Find where the given text appears and provide that cell's center as (X, Y) coordinate. 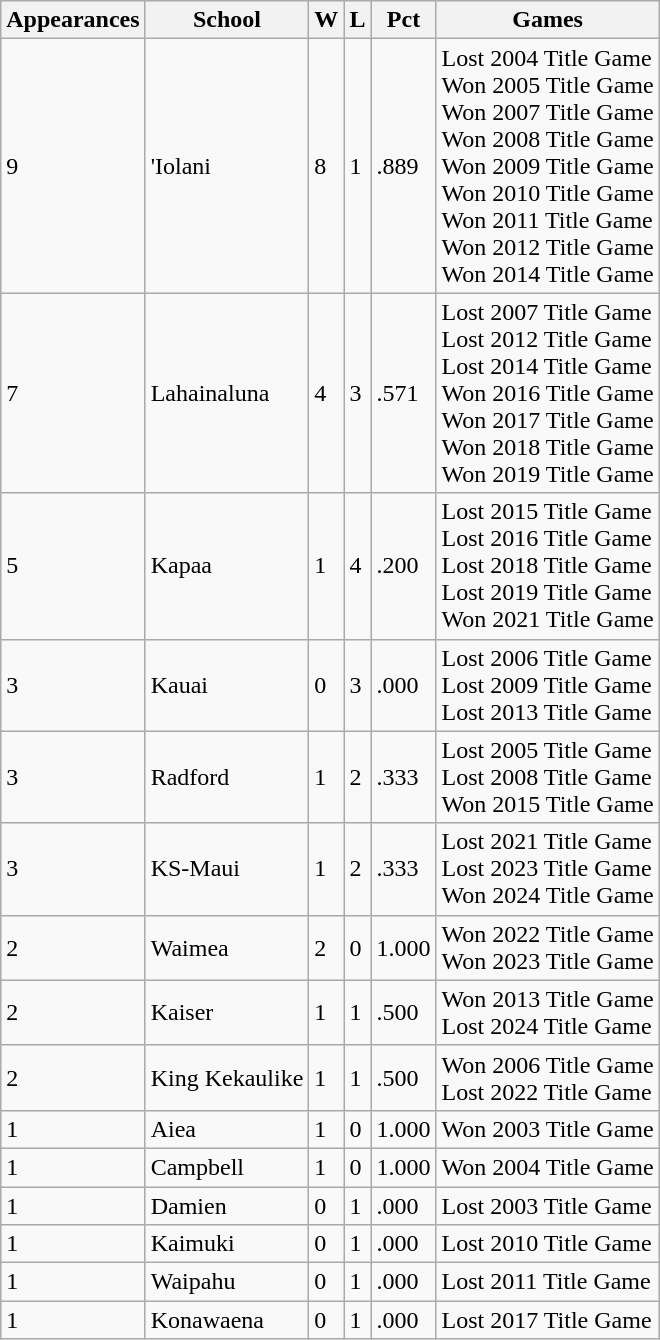
Waimea (227, 948)
9 (73, 166)
Waipahu (227, 1282)
Lost 2006 Title GameLost 2009 Title GameLost 2013 Title Game (548, 685)
Won 2004 Title Game (548, 1167)
Kaiser (227, 1012)
'Iolani (227, 166)
5 (73, 566)
W (326, 20)
Lost 2010 Title Game (548, 1244)
Lost 2005 Title GameLost 2008 Title GameWon 2015 Title Game (548, 777)
Aiea (227, 1129)
School (227, 20)
Won 2006 Title GameLost 2022 Title Game (548, 1078)
Radford (227, 777)
Appearances (73, 20)
Won 2003 Title Game (548, 1129)
Lost 2011 Title Game (548, 1282)
Lost 2003 Title Game (548, 1205)
Lost 2021 Title GameLost 2023 Title GameWon 2024 Title Game (548, 869)
7 (73, 393)
8 (326, 166)
Campbell (227, 1167)
Lost 2007 Title GameLost 2012 Title GameLost 2014 Title GameWon 2016 Title GameWon 2017 Title GameWon 2018 Title GameWon 2019 Title Game (548, 393)
L (358, 20)
KS-Maui (227, 869)
Kapaa (227, 566)
Won 2022 Title GameWon 2023 Title Game (548, 948)
Pct (404, 20)
Kauai (227, 685)
Lahainaluna (227, 393)
.571 (404, 393)
Lost 2015 Title GameLost 2016 Title GameLost 2018 Title GameLost 2019 Title GameWon 2021 Title Game (548, 566)
King Kekaulike (227, 1078)
.889 (404, 166)
Kaimuki (227, 1244)
Lost 2017 Title Game (548, 1320)
Games (548, 20)
.200 (404, 566)
Won 2013 Title GameLost 2024 Title Game (548, 1012)
Konawaena (227, 1320)
Damien (227, 1205)
